Return the (x, y) coordinate for the center point of the cell that contains the specified text.  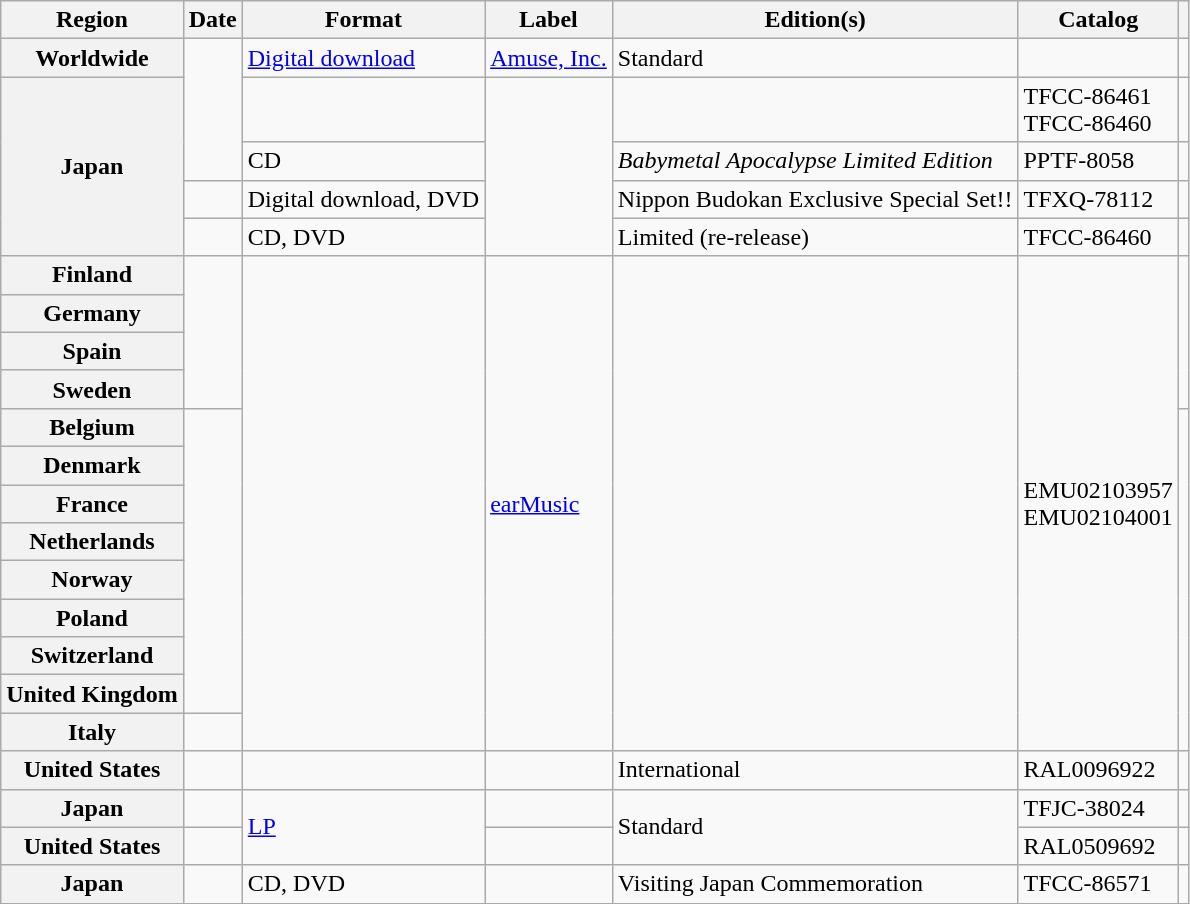
Visiting Japan Commemoration (815, 884)
Limited (re-release) (815, 237)
Region (92, 20)
Catalog (1098, 20)
TFXQ-78112 (1098, 199)
TFCC-86460 (1098, 237)
France (92, 503)
International (815, 770)
Germany (92, 313)
Label (549, 20)
TFCC-86461TFCC-86460 (1098, 110)
EMU02103957EMU02104001 (1098, 504)
Switzerland (92, 656)
TFJC-38024 (1098, 808)
Belgium (92, 427)
Worldwide (92, 58)
Nippon Budokan Exclusive Special Set!! (815, 199)
Digital download, DVD (363, 199)
TFCC-86571 (1098, 884)
Edition(s) (815, 20)
Date (212, 20)
Digital download (363, 58)
RAL0509692 (1098, 846)
Denmark (92, 465)
PPTF-8058 (1098, 161)
RAL0096922 (1098, 770)
United Kingdom (92, 694)
Spain (92, 351)
Poland (92, 618)
Sweden (92, 389)
Italy (92, 732)
Netherlands (92, 542)
LP (363, 827)
Norway (92, 580)
Format (363, 20)
Babymetal Apocalypse Limited Edition (815, 161)
Amuse, Inc. (549, 58)
earMusic (549, 504)
Finland (92, 275)
CD (363, 161)
